Detect which cell encompasses the target text, then output its [x, y] center coordinate. 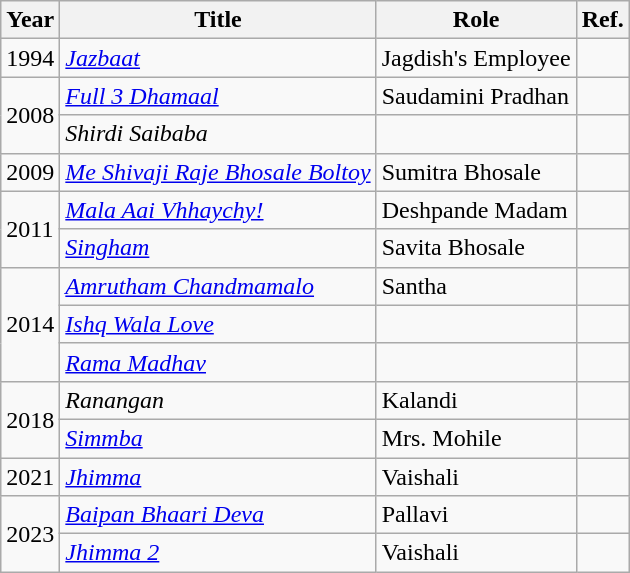
Jagdish's Employee [476, 58]
Jhimma 2 [218, 553]
Singham [218, 248]
Me Shivaji Raje Bhosale Boltoy [218, 172]
Jazbaat [218, 58]
Deshpande Madam [476, 210]
Simmba [218, 438]
Ishq Wala Love [218, 324]
Saudamini Pradhan [476, 96]
Amrutham Chandmamalo [218, 286]
Ranangan [218, 400]
Mrs. Mohile [476, 438]
Role [476, 20]
2009 [30, 172]
2018 [30, 419]
Mala Aai Vhhaychy! [218, 210]
Santha [476, 286]
Rama Madhav [218, 362]
2021 [30, 477]
1994 [30, 58]
2011 [30, 229]
Kalandi [476, 400]
Baipan Bhaari Deva [218, 515]
Shirdi Saibaba [218, 134]
Year [30, 20]
Jhimma [218, 477]
2008 [30, 115]
2014 [30, 324]
Pallavi [476, 515]
Title [218, 20]
2023 [30, 534]
Ref. [602, 20]
Savita Bhosale [476, 248]
Full 3 Dhamaal [218, 96]
Sumitra Bhosale [476, 172]
